Identify which cell holds the provided text, then report its (X, Y) central coordinate. 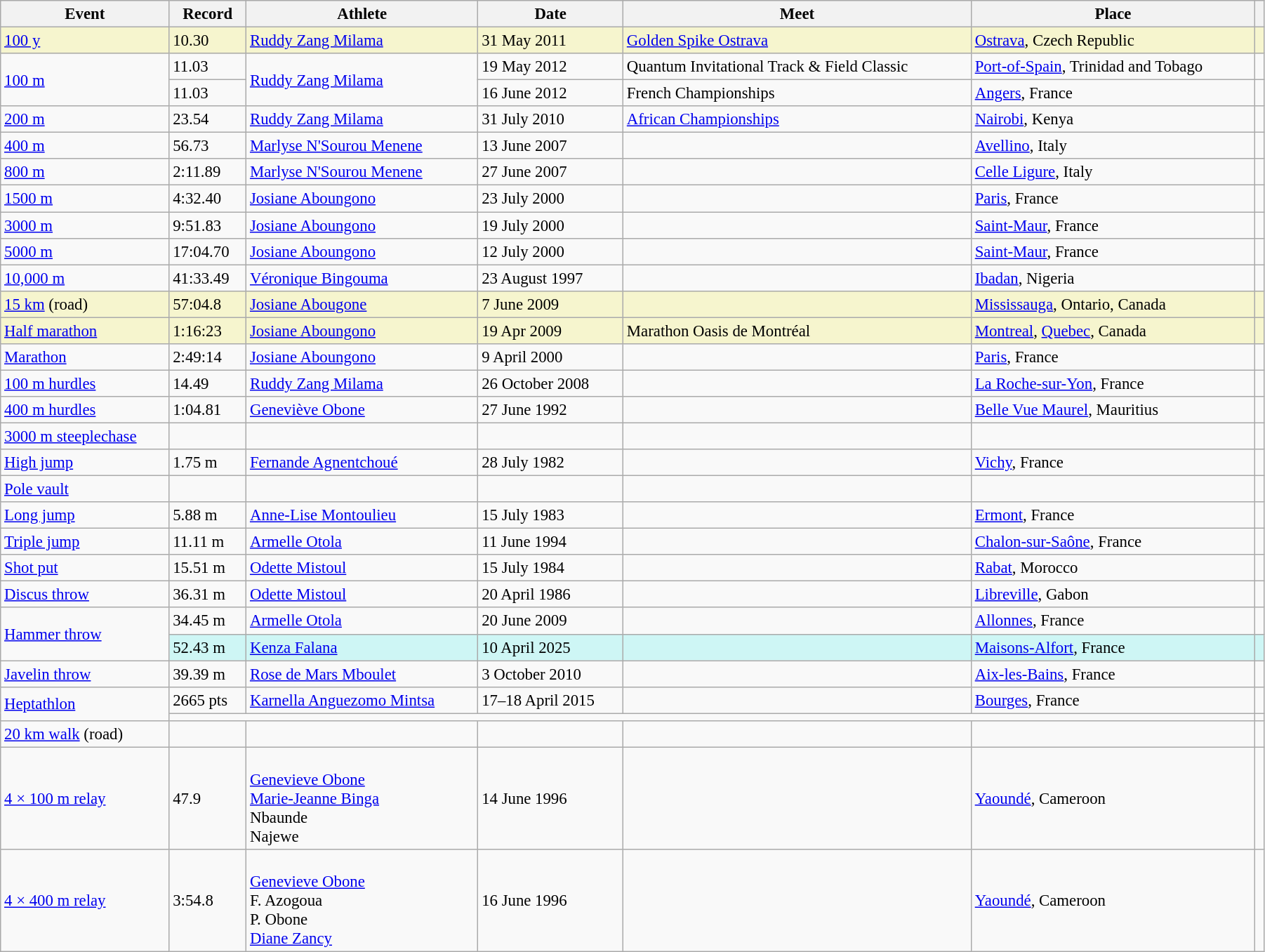
13 June 2007 (550, 146)
Genevieve OboneF. AzogouaP. OboneDiane Zancy (362, 901)
2665 pts (208, 700)
Anne-Lise Montoulieu (362, 515)
Libreville, Gabon (1113, 595)
14.49 (208, 383)
Javelin throw (85, 674)
100 m (85, 80)
Vichy, France (1113, 463)
Rabat, Morocco (1113, 568)
Montreal, Quebec, Canada (1113, 331)
Record (208, 14)
2:49:14 (208, 357)
11 June 1994 (550, 542)
19 May 2012 (550, 67)
16 June 1996 (550, 901)
15 km (road) (85, 304)
34.45 m (208, 621)
Mississauga, Ontario, Canada (1113, 304)
Event (85, 14)
Date (550, 14)
Ostrava, Czech Republic (1113, 41)
3:54.8 (208, 901)
9:51.83 (208, 225)
4 × 100 m relay (85, 798)
1:04.81 (208, 410)
Angers, France (1113, 93)
19 July 2000 (550, 225)
15.51 m (208, 568)
23 August 1997 (550, 278)
100 m hurdles (85, 383)
41:33.49 (208, 278)
19 Apr 2009 (550, 331)
9 April 2000 (550, 357)
La Roche-sur-Yon, France (1113, 383)
5.88 m (208, 515)
3000 m steeplechase (85, 436)
28 July 1982 (550, 463)
Marathon (85, 357)
200 m (85, 119)
Fernande Agnentchoué (362, 463)
Quantum Invitational Track & Field Classic (797, 67)
Chalon-sur-Saône, France (1113, 542)
Long jump (85, 515)
Belle Vue Maurel, Mauritius (1113, 410)
12 July 2000 (550, 251)
15 July 1983 (550, 515)
17:04.70 (208, 251)
Shot put (85, 568)
56.73 (208, 146)
Véronique Bingouma (362, 278)
15 July 1984 (550, 568)
1:16:23 (208, 331)
Heptathlon (85, 703)
10,000 m (85, 278)
Nairobi, Kenya (1113, 119)
10 April 2025 (550, 647)
Bourges, France (1113, 700)
Avellino, Italy (1113, 146)
23 July 2000 (550, 199)
400 m (85, 146)
Josiane Abougone (362, 304)
400 m hurdles (85, 410)
Meet (797, 14)
3000 m (85, 225)
4 × 400 m relay (85, 901)
Geneviève Obone (362, 410)
11.11 m (208, 542)
Port-of-Spain, Trinidad and Tobago (1113, 67)
39.39 m (208, 674)
26 October 2008 (550, 383)
57:04.8 (208, 304)
23.54 (208, 119)
47.9 (208, 798)
Rose de Mars Mboulet (362, 674)
3 October 2010 (550, 674)
Triple jump (85, 542)
Golden Spike Ostrava (797, 41)
36.31 m (208, 595)
Kenza Falana (362, 647)
17–18 April 2015 (550, 700)
Half marathon (85, 331)
31 May 2011 (550, 41)
5000 m (85, 251)
1500 m (85, 199)
High jump (85, 463)
Ibadan, Nigeria (1113, 278)
French Championships (797, 93)
Hammer throw (85, 635)
Marathon Oasis de Montréal (797, 331)
20 April 1986 (550, 595)
20 June 2009 (550, 621)
Allonnes, France (1113, 621)
14 June 1996 (550, 798)
Aix-les-Bains, France (1113, 674)
800 m (85, 172)
52.43 m (208, 647)
10.30 (208, 41)
7 June 2009 (550, 304)
31 July 2010 (550, 119)
100 y (85, 41)
1.75 m (208, 463)
African Championships (797, 119)
16 June 2012 (550, 93)
27 June 1992 (550, 410)
Genevieve OboneMarie-Jeanne BingaNbaundeNajewe (362, 798)
Maisons-Alfort, France (1113, 647)
4:32.40 (208, 199)
20 km walk (road) (85, 734)
27 June 2007 (550, 172)
2:11.89 (208, 172)
Athlete (362, 14)
Ermont, France (1113, 515)
Place (1113, 14)
Discus throw (85, 595)
Celle Ligure, Italy (1113, 172)
Pole vault (85, 489)
Karnella Anguezomo Mintsa (362, 700)
